Output the [X, Y] coordinate of the center of the cell containing the given text.  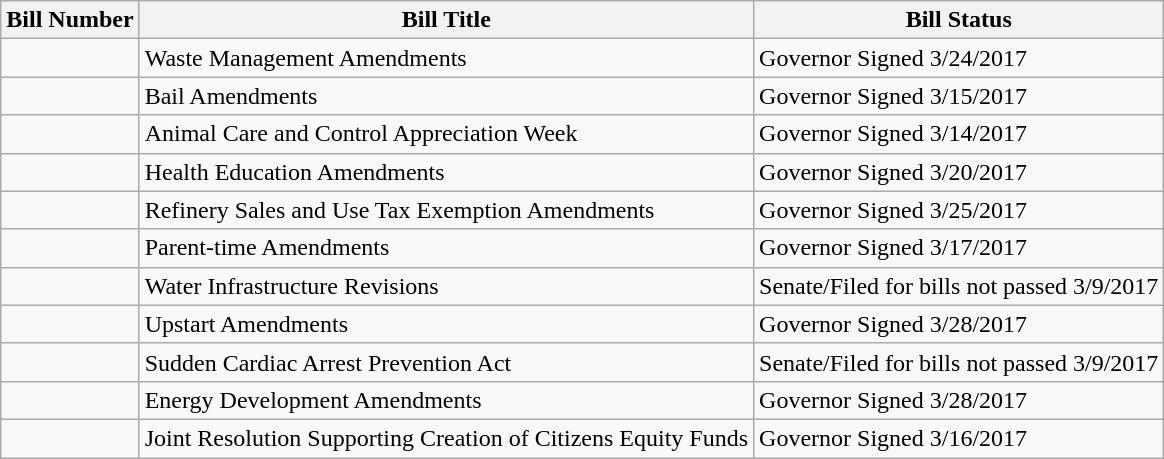
Bill Status [959, 20]
Waste Management Amendments [446, 58]
Upstart Amendments [446, 324]
Health Education Amendments [446, 172]
Governor Signed 3/24/2017 [959, 58]
Bill Title [446, 20]
Governor Signed 3/14/2017 [959, 134]
Bail Amendments [446, 96]
Animal Care and Control Appreciation Week [446, 134]
Parent-time Amendments [446, 248]
Governor Signed 3/16/2017 [959, 438]
Water Infrastructure Revisions [446, 286]
Refinery Sales and Use Tax Exemption Amendments [446, 210]
Bill Number [70, 20]
Sudden Cardiac Arrest Prevention Act [446, 362]
Governor Signed 3/15/2017 [959, 96]
Energy Development Amendments [446, 400]
Joint Resolution Supporting Creation of Citizens Equity Funds [446, 438]
Governor Signed 3/25/2017 [959, 210]
Governor Signed 3/17/2017 [959, 248]
Governor Signed 3/20/2017 [959, 172]
